Return [x, y] of the center of cell containing provided text 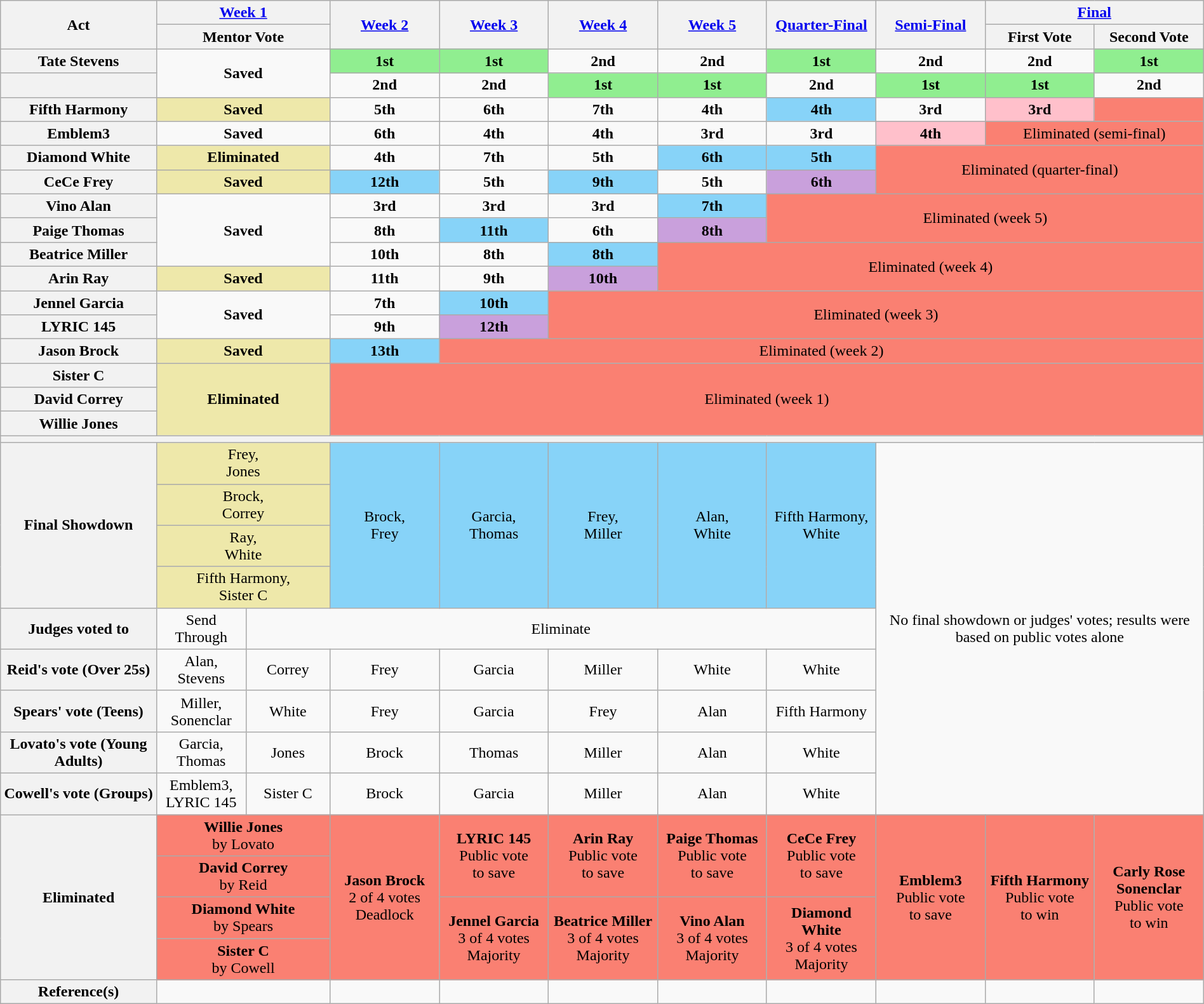
Eliminated (semi-final) [1094, 133]
Frey,Jones [243, 464]
CeCe FreyPublic voteto save [821, 855]
Judges voted to [79, 629]
Diamond White3 of 4 votesMajority [821, 939]
Reid's vote (Over 25s) [79, 669]
Jennel Garcia3 of 4 votesMajority [494, 939]
Willie Jonesby Lovato [243, 834]
Vino Alan3 of 4 votesMajority [712, 939]
Second Vote [1149, 37]
Eliminated (week 2) [822, 351]
Week 3 [494, 25]
David Correy [79, 399]
Beatrice Miller3 of 4 votesMajority [603, 939]
Fifth Harmony,White [821, 525]
Jason Brock2 of 4 votesDeadlock [385, 897]
Send Through [201, 629]
Act [79, 25]
Alan,White [712, 525]
Week 4 [603, 25]
Arin Ray [79, 278]
Willie Jones [79, 424]
Jason Brock [79, 351]
Fifth Harmony,Sister C [243, 587]
Diamond White [79, 157]
Emblem3Public voteto save [930, 897]
Eliminated (quarter-final) [1040, 170]
CeCe Frey [79, 182]
Quarter-Final [821, 25]
Brock,Correy [243, 504]
No final showdown or judges' votes; results were based on public votes alone [1040, 629]
Week 1 [243, 13]
Emblem3 [79, 133]
Eliminate [561, 629]
Semi-Final [930, 25]
Miller,Sonenclar [201, 711]
Ray,White [243, 546]
Brock,Frey [385, 525]
Fifth HarmonyPublic voteto win [1040, 897]
Thomas [494, 752]
Tate Stevens [79, 61]
LYRIC 145Public voteto save [494, 855]
Paige Thomas [79, 230]
Week 2 [385, 25]
Sister Cby Cowell [243, 959]
Final Showdown [79, 525]
Jennel Garcia [79, 303]
Eliminated (week 1) [767, 399]
Vino Alan [79, 206]
Reference(s) [79, 992]
Frey,Miller [603, 525]
Beatrice Miller [79, 254]
David Correyby Reid [243, 876]
First Vote [1040, 37]
Eliminated (week 3) [876, 315]
Correy [288, 669]
Mentor Vote [243, 37]
Final [1094, 13]
Arin RayPublic voteto save [603, 855]
Jones [288, 752]
Cowell's vote (Groups) [79, 794]
Carly Rose SonenclarPublic voteto win [1149, 897]
Eliminated (week 5) [985, 218]
Week 5 [712, 25]
Spears' vote (Teens) [79, 711]
Lovato's vote (Young Adults) [79, 752]
Eliminated (week 4) [931, 266]
13th [385, 351]
Emblem3,LYRIC 145 [201, 794]
Diamond Whiteby Spears [243, 918]
LYRIC 145 [79, 327]
Alan,Stevens [201, 669]
Paige ThomasPublic voteto save [712, 855]
